Provide the (X, Y) coordinate of the cell's center where the given text is located.  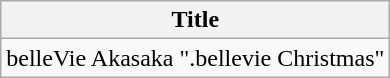
Title (196, 20)
belleVie Akasaka ".bellevie Christmas" (196, 58)
